Detect which cell encompasses the target text, then output its [x, y] center coordinate. 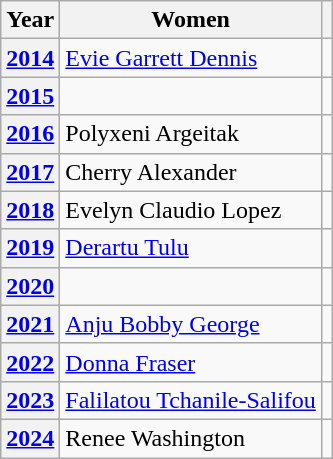
2023 [30, 400]
Cherry Alexander [191, 172]
2020 [30, 286]
2022 [30, 362]
Derartu Tulu [191, 248]
Evelyn Claudio Lopez [191, 210]
2017 [30, 172]
2021 [30, 324]
Women [191, 20]
2016 [30, 134]
2024 [30, 438]
Year [30, 20]
Donna Fraser [191, 362]
2014 [30, 58]
Falilatou Tchanile-Salifou [191, 400]
Polyxeni Argeitak [191, 134]
2015 [30, 96]
Anju Bobby George [191, 324]
2019 [30, 248]
Renee Washington [191, 438]
2018 [30, 210]
Evie Garrett Dennis [191, 58]
